Capture the cell that displays the provided text and extract its (x, y) central coordinate. 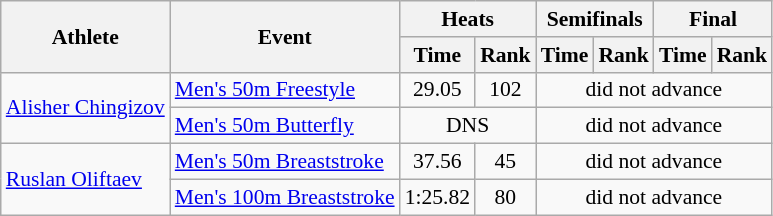
Alisher Chingizov (86, 108)
DNS (468, 126)
Athlete (86, 36)
80 (506, 197)
1:25.82 (438, 197)
45 (506, 162)
Men's 50m Freestyle (285, 90)
37.56 (438, 162)
Men's 100m Breaststroke (285, 197)
Event (285, 36)
Heats (468, 19)
Ruslan Oliftaev (86, 180)
102 (506, 90)
Semifinals (595, 19)
Final (713, 19)
29.05 (438, 90)
Men's 50m Breaststroke (285, 162)
Men's 50m Butterfly (285, 126)
